Output the [x, y] coordinate of the center of the cell containing the given text.  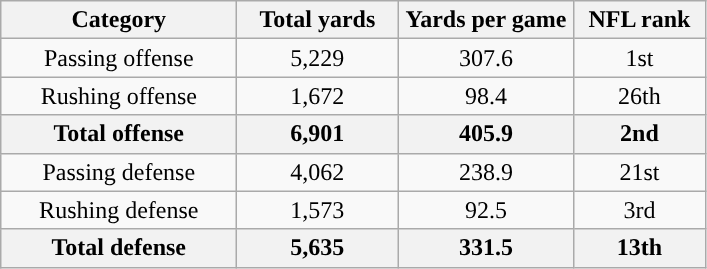
Total offense [119, 134]
5,229 [318, 58]
21st [640, 172]
5,635 [318, 248]
Total defense [119, 248]
4,062 [318, 172]
98.4 [486, 96]
3rd [640, 210]
NFL rank [640, 20]
13th [640, 248]
Passing defense [119, 172]
Total yards [318, 20]
238.9 [486, 172]
Rushing offense [119, 96]
6,901 [318, 134]
Rushing defense [119, 210]
1,672 [318, 96]
307.6 [486, 58]
92.5 [486, 210]
Passing offense [119, 58]
1st [640, 58]
405.9 [486, 134]
26th [640, 96]
Yards per game [486, 20]
331.5 [486, 248]
Category [119, 20]
1,573 [318, 210]
2nd [640, 134]
